Find where the given text appears and provide that cell's center as (x, y) coordinate. 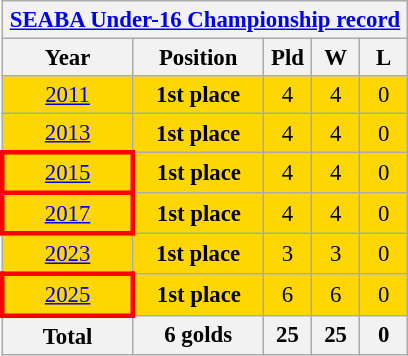
W (336, 58)
L (384, 58)
2013 (68, 134)
2017 (68, 214)
2015 (68, 174)
Pld (287, 58)
2011 (68, 95)
Position (198, 58)
SEABA Under-16 Championship record (204, 20)
Total (68, 334)
2025 (68, 296)
Year (68, 58)
6 golds (198, 334)
2023 (68, 254)
